For the text-containing cell, return its midpoint in [X, Y] coordinate format. 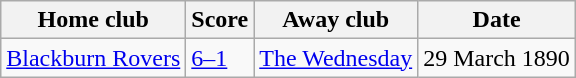
Date [497, 20]
Blackburn Rovers [94, 58]
Away club [336, 20]
6–1 [220, 58]
Score [220, 20]
Home club [94, 20]
The Wednesday [336, 58]
29 March 1890 [497, 58]
